Identify which cell holds the provided text, then report its (x, y) central coordinate. 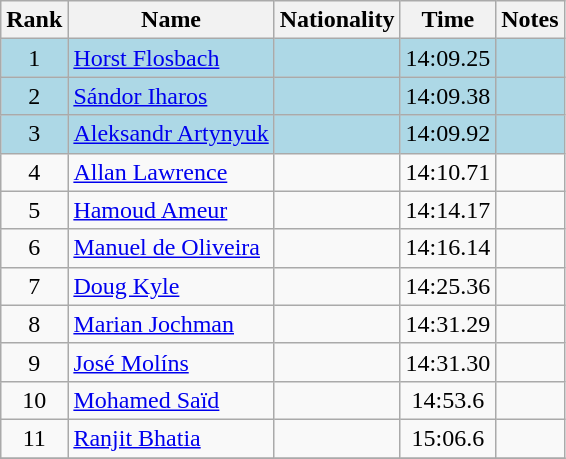
11 (34, 438)
14:31.29 (448, 324)
14:09.92 (448, 134)
Name (171, 20)
14:16.14 (448, 248)
10 (34, 400)
Marian Jochman (171, 324)
3 (34, 134)
José Molíns (171, 362)
8 (34, 324)
1 (34, 58)
14:09.38 (448, 96)
Sándor Iharos (171, 96)
Notes (530, 20)
4 (34, 172)
Rank (34, 20)
14:14.17 (448, 210)
Time (448, 20)
Hamoud Ameur (171, 210)
15:06.6 (448, 438)
7 (34, 286)
Allan Lawrence (171, 172)
Manuel de Oliveira (171, 248)
9 (34, 362)
Ranjit Bhatia (171, 438)
Doug Kyle (171, 286)
Horst Flosbach (171, 58)
2 (34, 96)
14:09.25 (448, 58)
Nationality (337, 20)
14:10.71 (448, 172)
Mohamed Saïd (171, 400)
14:25.36 (448, 286)
5 (34, 210)
Aleksandr Artynyuk (171, 134)
6 (34, 248)
14:31.30 (448, 362)
14:53.6 (448, 400)
